Provide the (x, y) coordinate of the cell's center where the given text is located.  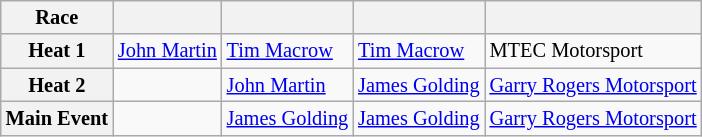
MTEC Motorsport (594, 51)
Heat 1 (57, 51)
Race (57, 17)
Heat 2 (57, 85)
Main Event (57, 118)
